Capture the cell that displays the provided text and extract its (X, Y) central coordinate. 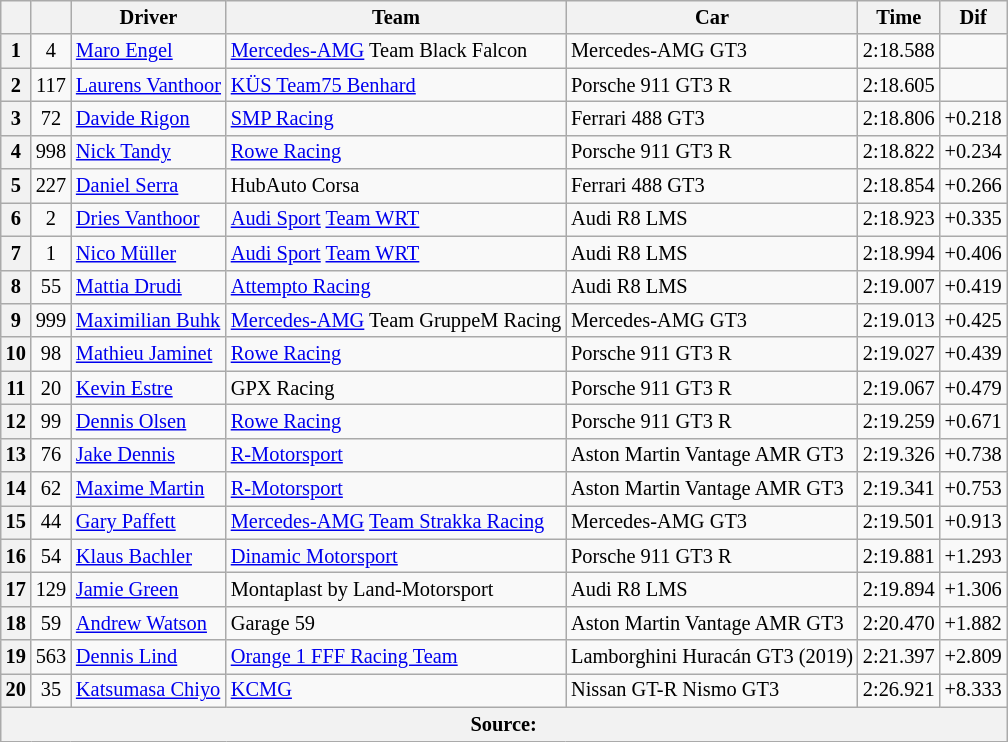
GPX Racing (396, 388)
KCMG (396, 690)
2:18.806 (899, 118)
Dries Vanthoor (148, 219)
2:18.923 (899, 219)
227 (51, 186)
99 (51, 421)
62 (51, 489)
Jake Dennis (148, 455)
Mattia Drudi (148, 287)
+0.479 (974, 388)
3 (16, 118)
Mercedes-AMG Team Strakka Racing (396, 522)
98 (51, 354)
Team (396, 17)
Gary Paffett (148, 522)
+0.335 (974, 219)
2:19.326 (899, 455)
+0.913 (974, 522)
+0.218 (974, 118)
7 (16, 253)
Nick Tandy (148, 152)
16 (16, 556)
+0.738 (974, 455)
Mathieu Jaminet (148, 354)
Garage 59 (396, 623)
+1.293 (974, 556)
Dennis Lind (148, 657)
5 (16, 186)
998 (51, 152)
14 (16, 489)
2:19.894 (899, 589)
55 (51, 287)
35 (51, 690)
2:18.994 (899, 253)
+0.406 (974, 253)
2:18.605 (899, 85)
2:19.067 (899, 388)
Maximilian Buhk (148, 320)
+8.333 (974, 690)
Car (712, 17)
Mercedes-AMG Team GruppeM Racing (396, 320)
+0.266 (974, 186)
Driver (148, 17)
Jamie Green (148, 589)
13 (16, 455)
+1.882 (974, 623)
2:19.881 (899, 556)
Orange 1 FFF Racing Team (396, 657)
2:19.501 (899, 522)
Maxime Martin (148, 489)
2:18.588 (899, 51)
SMP Racing (396, 118)
+1.306 (974, 589)
2:19.027 (899, 354)
Source: (504, 724)
+0.425 (974, 320)
+0.419 (974, 287)
8 (16, 287)
2:20.470 (899, 623)
Daniel Serra (148, 186)
9 (16, 320)
2:21.397 (899, 657)
59 (51, 623)
Klaus Bachler (148, 556)
Mercedes-AMG Team Black Falcon (396, 51)
+0.753 (974, 489)
10 (16, 354)
Kevin Estre (148, 388)
2:19.259 (899, 421)
117 (51, 85)
12 (16, 421)
Nissan GT-R Nismo GT3 (712, 690)
Nico Müller (148, 253)
18 (16, 623)
+0.234 (974, 152)
HubAuto Corsa (396, 186)
17 (16, 589)
44 (51, 522)
2:18.822 (899, 152)
Maro Engel (148, 51)
2:19.013 (899, 320)
129 (51, 589)
Dinamic Motorsport (396, 556)
+2.809 (974, 657)
2:19.341 (899, 489)
19 (16, 657)
KÜS Team75 Benhard (396, 85)
563 (51, 657)
15 (16, 522)
Dennis Olsen (148, 421)
Dif (974, 17)
Laurens Vanthoor (148, 85)
Lamborghini Huracán GT3 (2019) (712, 657)
Davide Rigon (148, 118)
2:26.921 (899, 690)
Attempto Racing (396, 287)
6 (16, 219)
54 (51, 556)
Andrew Watson (148, 623)
2:19.007 (899, 287)
72 (51, 118)
Time (899, 17)
Montaplast by Land-Motorsport (396, 589)
Katsumasa Chiyo (148, 690)
76 (51, 455)
+0.439 (974, 354)
999 (51, 320)
2:18.854 (899, 186)
11 (16, 388)
+0.671 (974, 421)
